Detect which cell encompasses the target text, then output its [x, y] center coordinate. 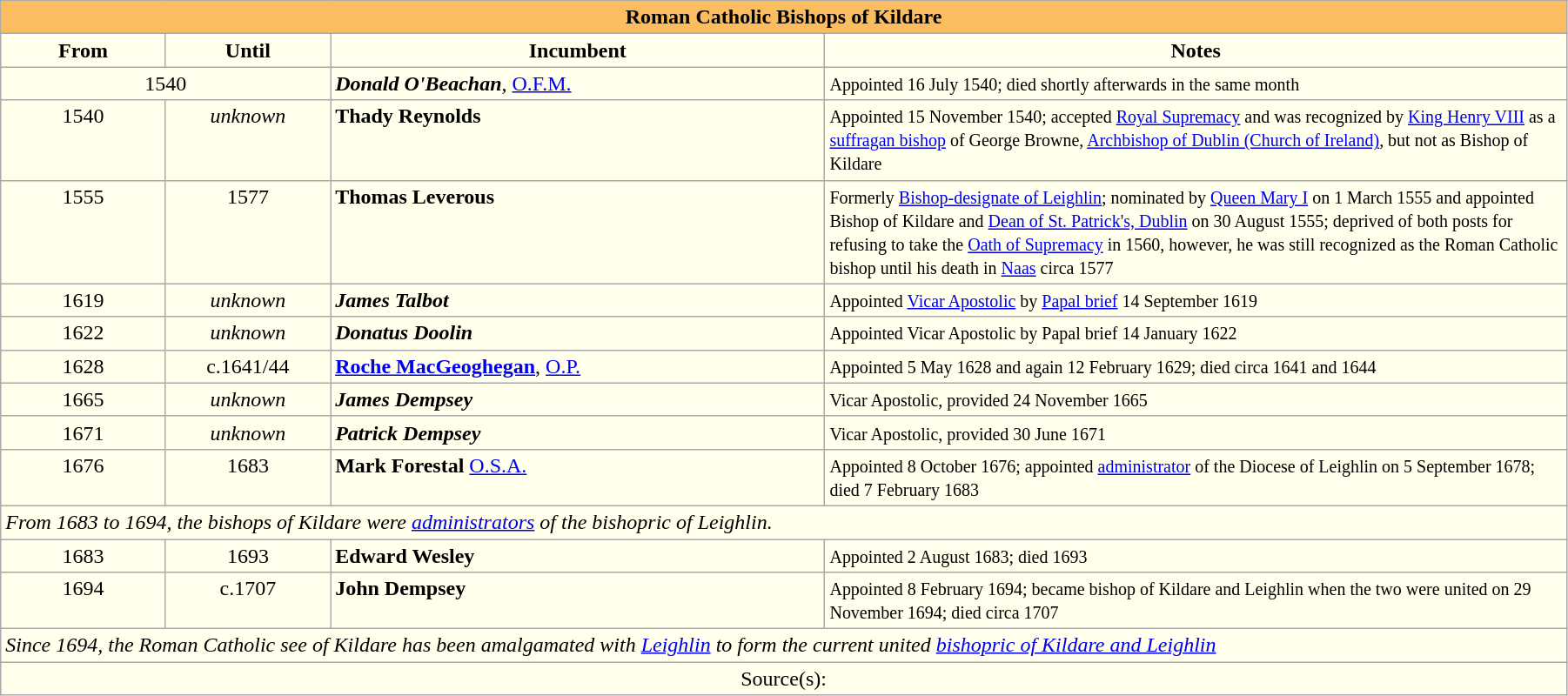
Appointed 16 July 1540; died shortly afterwards in the same month [1196, 84]
c.1641/44 [247, 366]
c.1707 [247, 600]
From [84, 50]
1693 [247, 556]
1622 [84, 333]
From 1683 to 1694, the bishops of Kildare were administrators of the bishopric of Leighlin. [784, 522]
Roman Catholic Bishops of Kildare [784, 17]
Appointed 5 May 1628 and again 12 February 1629; died circa 1641 and 1644 [1196, 366]
Appointed Vicar Apostolic by Papal brief 14 January 1622 [1196, 333]
Appointed 2 August 1683; died 1693 [1196, 556]
Donald O'Beachan, O.F.M. [578, 84]
1628 [84, 366]
Appointed 8 February 1694; became bishop of Kildare and Leighlin when the two were united on 29 November 1694; died circa 1707 [1196, 600]
Patrick Dempsey [578, 432]
Roche MacGeoghegan, O.P. [578, 366]
Until [247, 50]
Incumbent [578, 50]
1676 [84, 477]
Source(s): [784, 679]
Mark Forestal O.S.A. [578, 477]
Notes [1196, 50]
1671 [84, 432]
James Dempsey [578, 399]
Vicar Apostolic, provided 30 June 1671 [1196, 432]
Thady Reynolds [578, 140]
Appointed 8 October 1676; appointed administrator of the Diocese of Leighlin on 5 September 1678; died 7 February 1683 [1196, 477]
Vicar Apostolic, provided 24 November 1665 [1196, 399]
John Dempsey [578, 600]
Appointed Vicar Apostolic by Papal brief 14 September 1619 [1196, 300]
Edward Wesley [578, 556]
James Talbot [578, 300]
Donatus Doolin [578, 333]
1555 [84, 231]
1665 [84, 399]
Since 1694, the Roman Catholic see of Kildare has been amalgamated with Leighlin to form the current united bishopric of Kildare and Leighlin [784, 646]
1577 [247, 231]
1694 [84, 600]
Thomas Leverous [578, 231]
1619 [84, 300]
